Determine the (X, Y) coordinate at the center of the cell enclosing the given text.  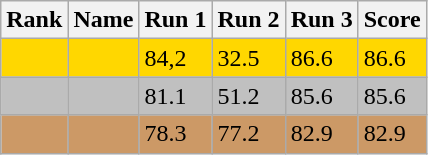
51.2 (248, 96)
Run 3 (322, 20)
84,2 (176, 58)
78.3 (176, 134)
Run 1 (176, 20)
32.5 (248, 58)
Run 2 (248, 20)
Score (392, 20)
Name (104, 20)
Rank (34, 20)
77.2 (248, 134)
81.1 (176, 96)
